Locate the cell with the specified text and output its [x, y] center coordinate. 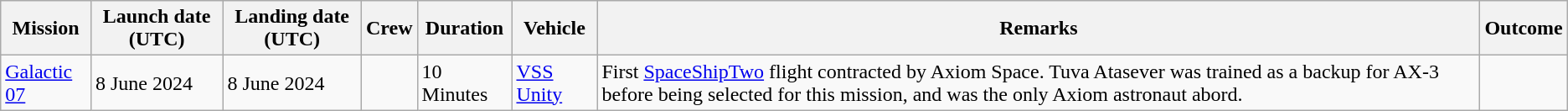
Crew [389, 29]
Outcome [1524, 29]
VSS Unity [554, 82]
Mission [46, 29]
Launch date (UTC) [157, 29]
10 Minutes [464, 82]
Galactic 07 [46, 82]
Duration [464, 29]
Vehicle [554, 29]
Remarks [1039, 29]
Landing date (UTC) [292, 29]
